Provide the (x, y) coordinate of the cell's center where the given text is located.  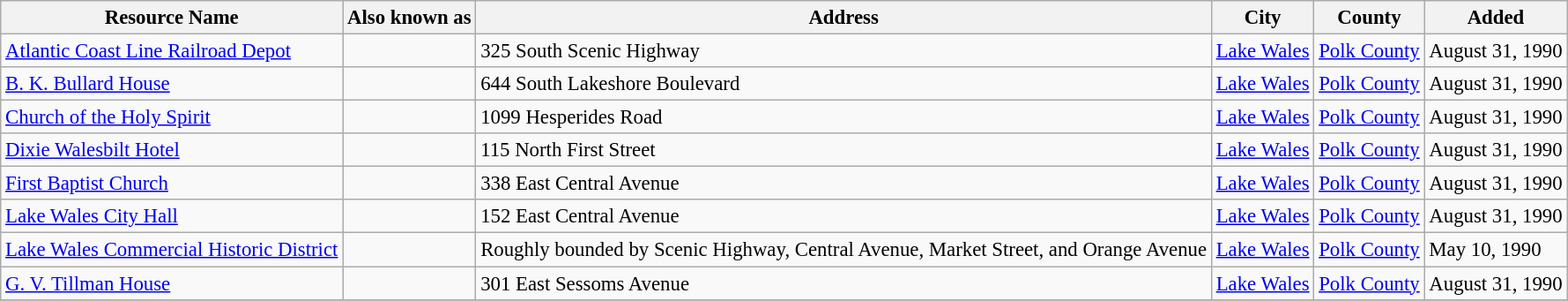
County (1370, 18)
Dixie Walesbilt Hotel (172, 150)
152 East Central Avenue (844, 216)
338 East Central Avenue (844, 184)
City (1262, 18)
325 South Scenic Highway (844, 51)
Church of the Holy Spirit (172, 117)
115 North First Street (844, 150)
1099 Hesperides Road (844, 117)
Roughly bounded by Scenic Highway, Central Avenue, Market Street, and Orange Avenue (844, 250)
G. V. Tillman House (172, 283)
Atlantic Coast Line Railroad Depot (172, 51)
Also known as (409, 18)
Address (844, 18)
644 South Lakeshore Boulevard (844, 84)
301 East Sessoms Avenue (844, 283)
Lake Wales Commercial Historic District (172, 250)
First Baptist Church (172, 184)
Added (1496, 18)
May 10, 1990 (1496, 250)
Lake Wales City Hall (172, 216)
B. K. Bullard House (172, 84)
Resource Name (172, 18)
